Return (x, y) of the center of cell containing provided text 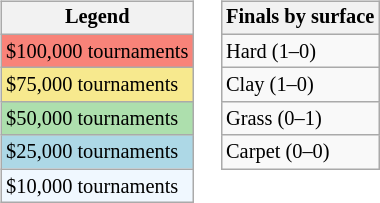
Carpet (0–0) (300, 152)
Grass (0–1) (300, 119)
Legend (97, 18)
$75,000 tournaments (97, 85)
$25,000 tournaments (97, 152)
$100,000 tournaments (97, 51)
$10,000 tournaments (97, 186)
$50,000 tournaments (97, 119)
Clay (1–0) (300, 85)
Finals by surface (300, 18)
Hard (1–0) (300, 51)
